Scan for the cell matching the given text and deliver its [x, y] coordinate at center. 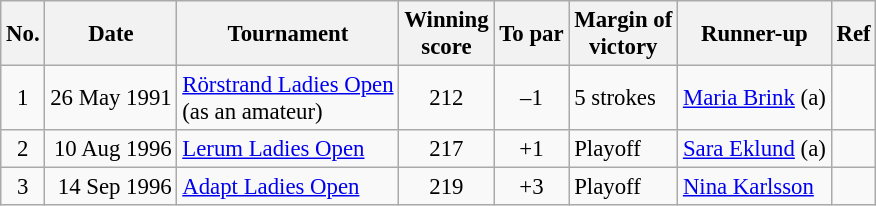
1 [23, 98]
Ref [854, 34]
14 Sep 1996 [111, 187]
To par [532, 34]
Tournament [288, 34]
212 [446, 98]
Winningscore [446, 34]
Lerum Ladies Open [288, 149]
2 [23, 149]
217 [446, 149]
219 [446, 187]
Nina Karlsson [755, 187]
Margin ofvictory [624, 34]
Sara Eklund (a) [755, 149]
Rörstrand Ladies Open(as an amateur) [288, 98]
Date [111, 34]
5 strokes [624, 98]
Maria Brink (a) [755, 98]
No. [23, 34]
+3 [532, 187]
Adapt Ladies Open [288, 187]
10 Aug 1996 [111, 149]
+1 [532, 149]
–1 [532, 98]
Runner-up [755, 34]
3 [23, 187]
26 May 1991 [111, 98]
